Find where the given text appears and provide that cell's center as (x, y) coordinate. 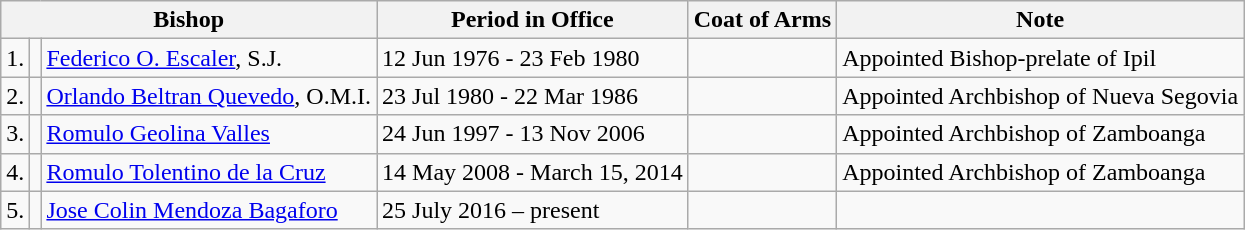
Orlando Beltran Quevedo, O.M.I. (209, 96)
23 Jul 1980 - 22 Mar 1986 (533, 96)
Romulo Geolina Valles (209, 134)
24 Jun 1997 - 13 Nov 2006 (533, 134)
3. (16, 134)
Coat of Arms (762, 20)
12 Jun 1976 - 23 Feb 1980 (533, 58)
5. (16, 210)
Appointed Bishop-prelate of Ipil (1040, 58)
Appointed Archbishop of Nueva Segovia (1040, 96)
Jose Colin Mendoza Bagaforo (209, 210)
Romulo Tolentino de la Cruz (209, 172)
25 July 2016 – present (533, 210)
Federico O. Escaler, S.J. (209, 58)
2. (16, 96)
Note (1040, 20)
Bishop (189, 20)
14 May 2008 - March 15, 2014 (533, 172)
Period in Office (533, 20)
4. (16, 172)
1. (16, 58)
